Locate the cell with the specified text and output its (X, Y) center coordinate. 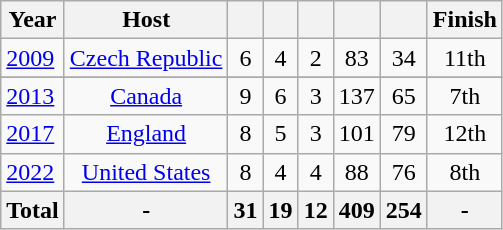
254 (404, 210)
12 (316, 210)
31 (246, 210)
Total (33, 210)
7th (464, 96)
76 (404, 172)
United States (146, 172)
12th (464, 134)
409 (356, 210)
19 (280, 210)
9 (246, 96)
5 (280, 134)
2 (316, 58)
79 (404, 134)
England (146, 134)
Canada (146, 96)
Host (146, 20)
2017 (33, 134)
83 (356, 58)
Year (33, 20)
8th (464, 172)
11th (464, 58)
Czech Republic (146, 58)
88 (356, 172)
2013 (33, 96)
2009 (33, 58)
34 (404, 58)
65 (404, 96)
137 (356, 96)
Finish (464, 20)
101 (356, 134)
2022 (33, 172)
